Pinpoint the cell where the given text exists, returning its [X, Y] midpoint coordinate. 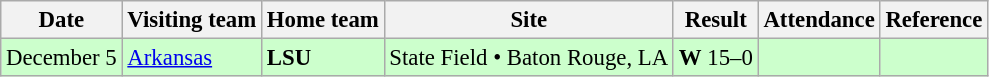
Arkansas [192, 58]
LSU [324, 58]
December 5 [62, 58]
Attendance [819, 20]
Date [62, 20]
Reference [934, 20]
State Field • Baton Rouge, LA [528, 58]
W 15–0 [716, 58]
Result [716, 20]
Home team [324, 20]
Visiting team [192, 20]
Site [528, 20]
